Detect which cell encompasses the target text, then output its (X, Y) center coordinate. 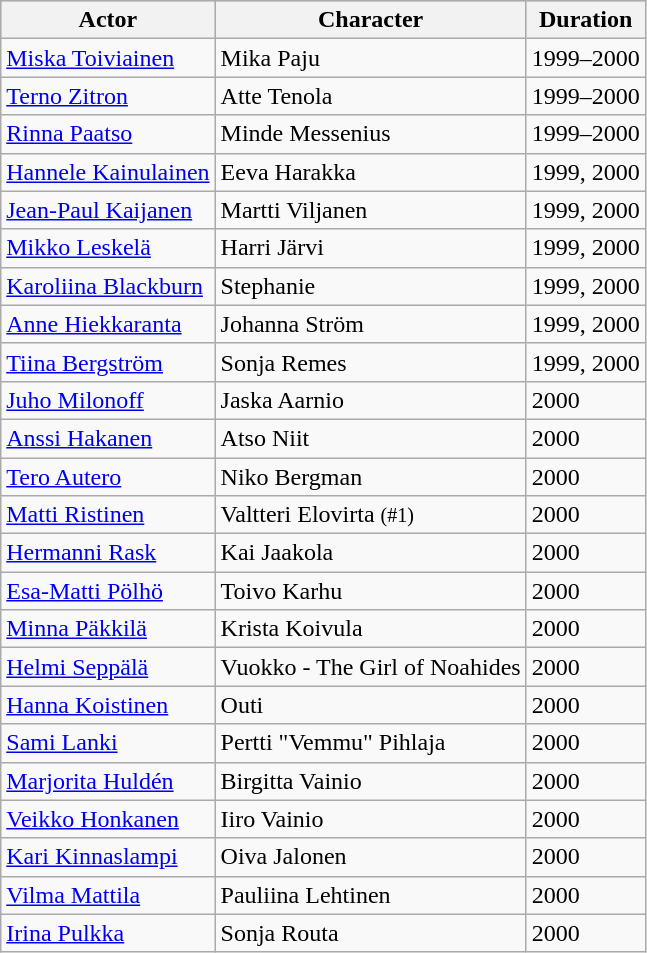
Tiina Bergström (108, 362)
Pauliina Lehtinen (370, 895)
Minna Päkkilä (108, 629)
Stephanie (370, 286)
Duration (586, 20)
Outi (370, 705)
Character (370, 20)
Rinna Paatso (108, 134)
Terno Zitron (108, 96)
Helmi Seppälä (108, 667)
Minde Messenius (370, 134)
Hannele Kainulainen (108, 172)
Anne Hiekkaranta (108, 324)
Eeva Harakka (370, 172)
Karoliina Blackburn (108, 286)
Harri Järvi (370, 248)
Juho Milonoff (108, 400)
Jaska Aarnio (370, 400)
Martti Viljanen (370, 210)
Valtteri Elovirta (#1) (370, 515)
Atte Tenola (370, 96)
Krista Koivula (370, 629)
Tero Autero (108, 477)
Mikko Leskelä (108, 248)
Sonja Routa (370, 933)
Kai Jaakola (370, 553)
Pertti "Vemmu" Pihlaja (370, 743)
Esa-Matti Pölhö (108, 591)
Vilma Mattila (108, 895)
Niko Bergman (370, 477)
Birgitta Vainio (370, 781)
Actor (108, 20)
Hanna Koistinen (108, 705)
Veikko Honkanen (108, 819)
Oiva Jalonen (370, 857)
Vuokko - The Girl of Noahides (370, 667)
Anssi Hakanen (108, 438)
Irina Pulkka (108, 933)
Johanna Ström (370, 324)
Mika Paju (370, 58)
Sonja Remes (370, 362)
Toivo Karhu (370, 591)
Atso Niit (370, 438)
Miska Toiviainen (108, 58)
Matti Ristinen (108, 515)
Kari Kinnaslampi (108, 857)
Jean-Paul Kaijanen (108, 210)
Hermanni Rask (108, 553)
Marjorita Huldén (108, 781)
Sami Lanki (108, 743)
Iiro Vainio (370, 819)
